Output the [x, y] coordinate of the center of the cell containing the given text.  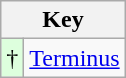
Terminus [74, 58]
Key [63, 20]
† [12, 58]
